Output the [x, y] coordinate of the center of the cell containing the given text.  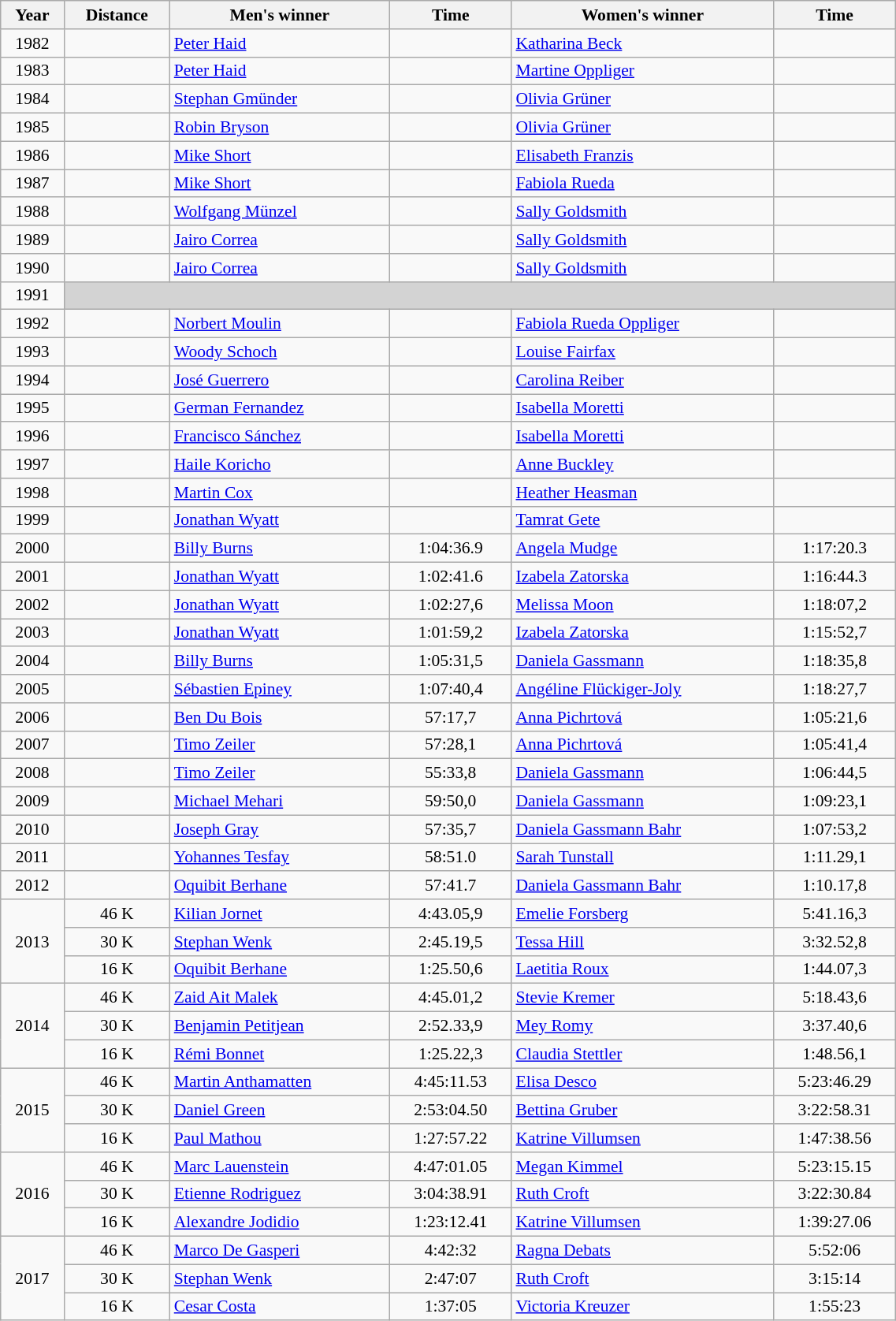
Joseph Gray [280, 829]
Melissa Moon [642, 605]
Etienne Rodriguez [280, 1194]
2003 [32, 633]
Paul Mathou [280, 1138]
Wolfgang Münzel [280, 212]
2012 [32, 886]
1992 [32, 324]
Men's winner [280, 15]
1:04:36.9 [451, 549]
Fabiola Rueda Oppliger [642, 324]
Carolina Reiber [642, 380]
1993 [32, 352]
1:25.22,3 [451, 1054]
2014 [32, 1026]
Yohannes Tesfay [280, 858]
Ben Du Bois [280, 717]
Francisco Sánchez [280, 437]
Megan Kimmel [642, 1167]
57:35,7 [451, 829]
5:23:46.29 [835, 1082]
2001 [32, 577]
5:23:15.15 [835, 1167]
1994 [32, 380]
57:17,7 [451, 717]
1:09:23,1 [835, 802]
2006 [32, 717]
58:51.0 [451, 858]
2013 [32, 941]
1985 [32, 128]
Michael Mehari [280, 802]
1987 [32, 184]
55:33,8 [451, 773]
Louise Fairfax [642, 352]
José Guerrero [280, 380]
Kilian Jornet [280, 914]
Woody Schoch [280, 352]
4:43.05,9 [451, 914]
1:07:40,4 [451, 689]
Elisa Desco [642, 1082]
3:37.40,6 [835, 1026]
Tessa Hill [642, 942]
Alexandre Jodidio [280, 1222]
1:01:59,2 [451, 633]
1:18:35,8 [835, 661]
Cesar Costa [280, 1307]
3:04:38.91 [451, 1194]
Zaid Ait Malek [280, 998]
Ragna Debats [642, 1251]
2:47:07 [451, 1278]
Marco De Gasperi [280, 1251]
1:16:44.3 [835, 577]
Victoria Kreuzer [642, 1307]
1:02:41.6 [451, 577]
Rémi Bonnet [280, 1054]
Sébastien Epiney [280, 689]
1:05:21,6 [835, 717]
Claudia Stettler [642, 1054]
1:44.07,3 [835, 969]
2002 [32, 605]
Stephan Gmünder [280, 99]
2:52.33,9 [451, 1026]
Elisabeth Franzis [642, 155]
1991 [32, 296]
Martin Cox [280, 493]
Anne Buckley [642, 464]
2016 [32, 1195]
1:47:38.56 [835, 1138]
2000 [32, 549]
2010 [32, 829]
2005 [32, 689]
1996 [32, 437]
1:25.50,6 [451, 969]
Katharina Beck [642, 43]
Martin Anthamatten [280, 1082]
3:22:30.84 [835, 1194]
2:45.19,5 [451, 942]
1999 [32, 520]
57:41.7 [451, 886]
2017 [32, 1278]
57:28,1 [451, 745]
4:45.01,2 [451, 998]
1:48.56,1 [835, 1054]
1990 [32, 268]
2011 [32, 858]
2004 [32, 661]
1:05:31,5 [451, 661]
1:02:27,6 [451, 605]
Angela Mudge [642, 549]
Heather Heasman [642, 493]
1:17:20.3 [835, 549]
1:11.29,1 [835, 858]
1:18:07,2 [835, 605]
3:15:14 [835, 1278]
1988 [32, 212]
1998 [32, 493]
1:05:41,4 [835, 745]
1:55:23 [835, 1307]
Tamrat Gete [642, 520]
Mey Romy [642, 1026]
4:47:01.05 [451, 1167]
Bettina Gruber [642, 1111]
1982 [32, 43]
1:27:57.22 [451, 1138]
Daniel Green [280, 1111]
1:07:53,2 [835, 829]
2:53:04.50 [451, 1111]
5:52:06 [835, 1251]
Norbert Moulin [280, 324]
Emelie Forsberg [642, 914]
1:37:05 [451, 1307]
1984 [32, 99]
Year [32, 15]
59:50,0 [451, 802]
1:23:12.41 [451, 1222]
Laetitia Roux [642, 969]
1:15:52,7 [835, 633]
Marc Lauenstein [280, 1167]
1:18:27,7 [835, 689]
3:22:58.31 [835, 1111]
2007 [32, 745]
Sarah Tunstall [642, 858]
5:41.16,3 [835, 914]
1995 [32, 408]
3:32.52,8 [835, 942]
Haile Koricho [280, 464]
2008 [32, 773]
1986 [32, 155]
1:06:44,5 [835, 773]
1983 [32, 71]
Angéline Flückiger-Joly [642, 689]
German Fernandez [280, 408]
1989 [32, 240]
Distance [117, 15]
1:39:27.06 [835, 1222]
5:18.43,6 [835, 998]
4:42:32 [451, 1251]
2009 [32, 802]
4:45:11.53 [451, 1082]
Women's winner [642, 15]
1:10.17,8 [835, 886]
Martine Oppliger [642, 71]
1997 [32, 464]
Robin Bryson [280, 128]
Fabiola Rueda [642, 184]
Benjamin Petitjean [280, 1026]
2015 [32, 1110]
Stevie Kremer [642, 998]
